Return the [x, y] coordinate for the center point of the cell that contains the specified text.  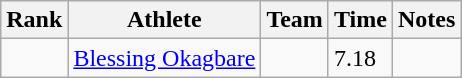
Athlete [164, 20]
Notes [426, 20]
Blessing Okagbare [164, 58]
Rank [34, 20]
Team [295, 20]
Time [360, 20]
7.18 [360, 58]
